For the text-containing cell, return its midpoint in (X, Y) coordinate format. 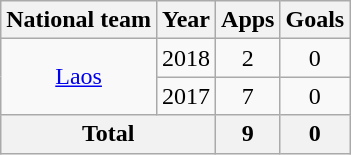
Laos (79, 77)
Goals (315, 20)
7 (248, 96)
9 (248, 134)
2 (248, 58)
Apps (248, 20)
Total (108, 134)
National team (79, 20)
2018 (186, 58)
2017 (186, 96)
Year (186, 20)
